Capture the cell that displays the provided text and extract its (x, y) central coordinate. 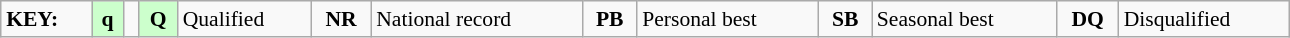
Personal best (728, 19)
DQ (1088, 19)
PB (610, 19)
Seasonal best (964, 19)
Disqualified (1204, 19)
Q (158, 19)
National record (476, 19)
NR (341, 19)
Qualified (244, 19)
SB (846, 19)
KEY: (46, 19)
q (108, 19)
